Capture the cell that displays the provided text and extract its [x, y] central coordinate. 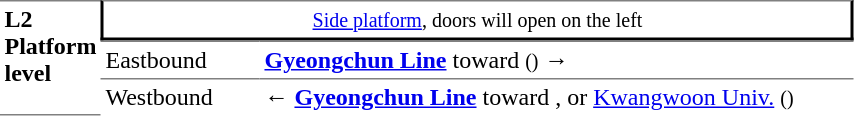
Eastbound [180, 59]
Westbound [180, 97]
← Gyeongchun Line toward , or Kwangwoon Univ. () [557, 97]
Side platform, doors will open on the left [478, 20]
L2Platform level [50, 58]
Gyeongchun Line toward () → [557, 59]
